Search for the cell housing the specified text and yield its (x, y) center coordinate. 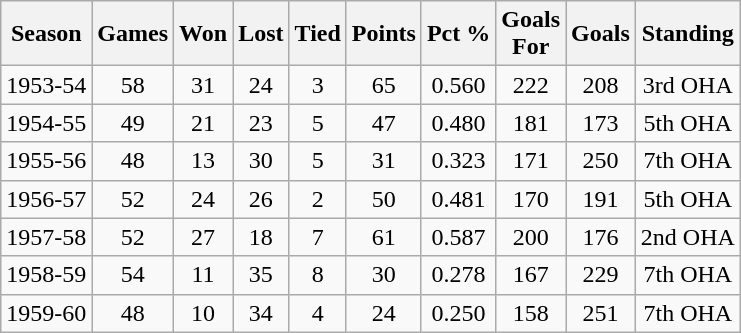
7 (318, 237)
222 (531, 85)
Games (133, 34)
18 (261, 237)
250 (601, 161)
1955-56 (46, 161)
11 (204, 275)
0.323 (458, 161)
Season (46, 34)
191 (601, 199)
181 (531, 123)
173 (601, 123)
34 (261, 313)
208 (601, 85)
1954-55 (46, 123)
1957-58 (46, 237)
58 (133, 85)
0.481 (458, 199)
176 (601, 237)
Won (204, 34)
200 (531, 237)
54 (133, 275)
158 (531, 313)
0.480 (458, 123)
0.587 (458, 237)
61 (384, 237)
4 (318, 313)
13 (204, 161)
8 (318, 275)
21 (204, 123)
229 (601, 275)
50 (384, 199)
0.250 (458, 313)
1956-57 (46, 199)
1959-60 (46, 313)
3 (318, 85)
27 (204, 237)
170 (531, 199)
65 (384, 85)
Goals (601, 34)
171 (531, 161)
47 (384, 123)
167 (531, 275)
2 (318, 199)
10 (204, 313)
Pct % (458, 34)
1953-54 (46, 85)
Standing (688, 34)
Points (384, 34)
0.560 (458, 85)
251 (601, 313)
23 (261, 123)
1958-59 (46, 275)
2nd OHA (688, 237)
GoalsFor (531, 34)
26 (261, 199)
0.278 (458, 275)
3rd OHA (688, 85)
35 (261, 275)
Lost (261, 34)
Tied (318, 34)
49 (133, 123)
